Detect which cell encompasses the target text, then output its (x, y) center coordinate. 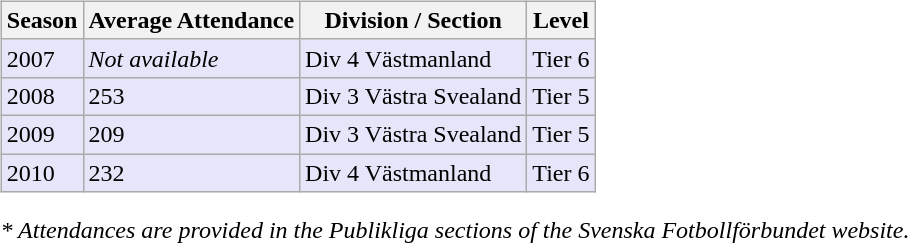
2009 (42, 134)
2007 (42, 58)
2010 (42, 173)
209 (192, 134)
2008 (42, 96)
Level (561, 20)
Average Attendance (192, 20)
Division / Section (414, 20)
253 (192, 96)
Season (42, 20)
Not available (192, 58)
232 (192, 173)
